Pinpoint the cell where the given text exists, returning its (x, y) midpoint coordinate. 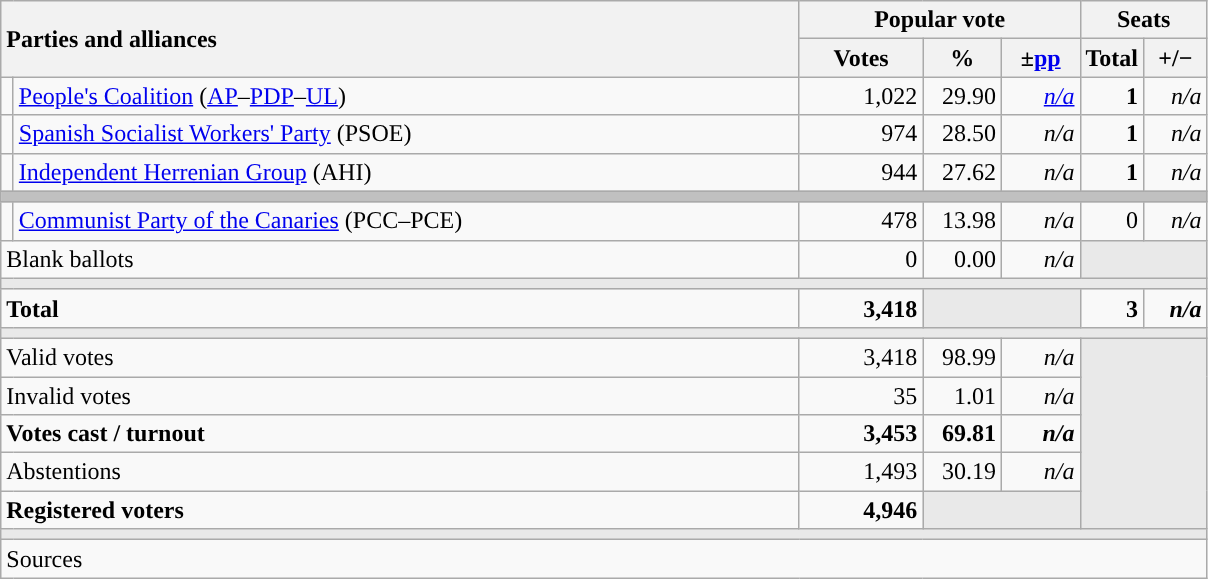
30.19 (962, 472)
4,946 (861, 510)
27.62 (962, 172)
Communist Party of the Canaries (PCC–PCE) (406, 221)
98.99 (962, 357)
478 (861, 221)
People's Coalition (AP–PDP–UL) (406, 96)
Popular vote (940, 20)
3 (1112, 308)
Sources (604, 559)
1,493 (861, 472)
13.98 (962, 221)
3,453 (861, 434)
29.90 (962, 96)
35 (861, 395)
944 (861, 172)
Votes cast / turnout (400, 434)
Independent Herrenian Group (AHI) (406, 172)
Votes (861, 58)
+/− (1176, 58)
Invalid votes (400, 395)
Spanish Socialist Workers' Party (PSOE) (406, 134)
1,022 (861, 96)
1.01 (962, 395)
0.00 (962, 259)
% (962, 58)
974 (861, 134)
±pp (1040, 58)
Abstentions (400, 472)
Registered voters (400, 510)
Seats (1144, 20)
69.81 (962, 434)
Valid votes (400, 357)
Blank ballots (400, 259)
28.50 (962, 134)
Parties and alliances (400, 39)
